For the text-containing cell, return its midpoint in (x, y) coordinate format. 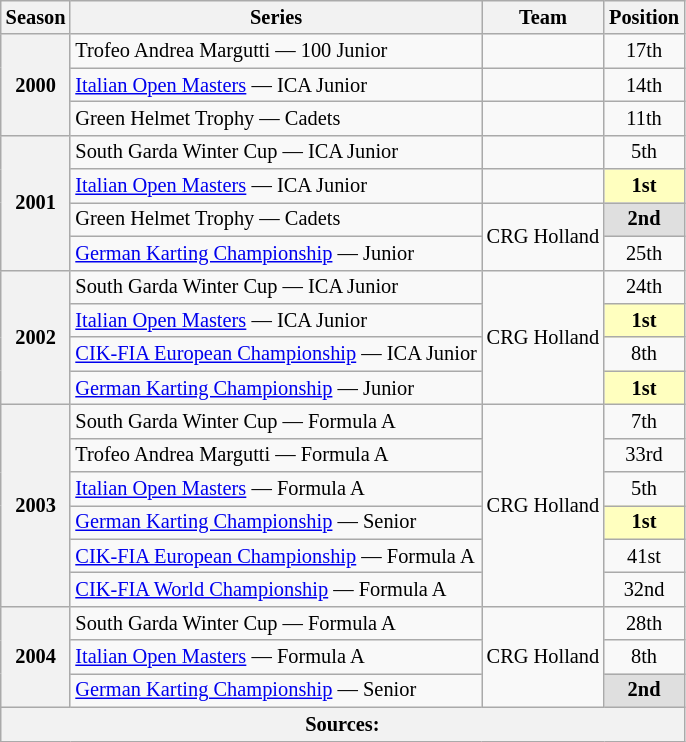
Trofeo Andrea Margutti — Formula A (276, 455)
7th (644, 421)
33rd (644, 455)
2000 (36, 84)
Series (276, 17)
Season (36, 17)
2003 (36, 505)
CIK-FIA World Championship — Formula A (276, 589)
25th (644, 253)
11th (644, 118)
CIK-FIA European Championship — Formula A (276, 556)
17th (644, 51)
2002 (36, 338)
41st (644, 556)
32nd (644, 589)
2001 (36, 202)
Team (543, 17)
Position (644, 17)
14th (644, 85)
CIK-FIA European Championship — ICA Junior (276, 354)
2004 (36, 656)
28th (644, 623)
Trofeo Andrea Margutti — 100 Junior (276, 51)
24th (644, 287)
Sources: (342, 724)
